Locate the cell with the specified text and output its (X, Y) center coordinate. 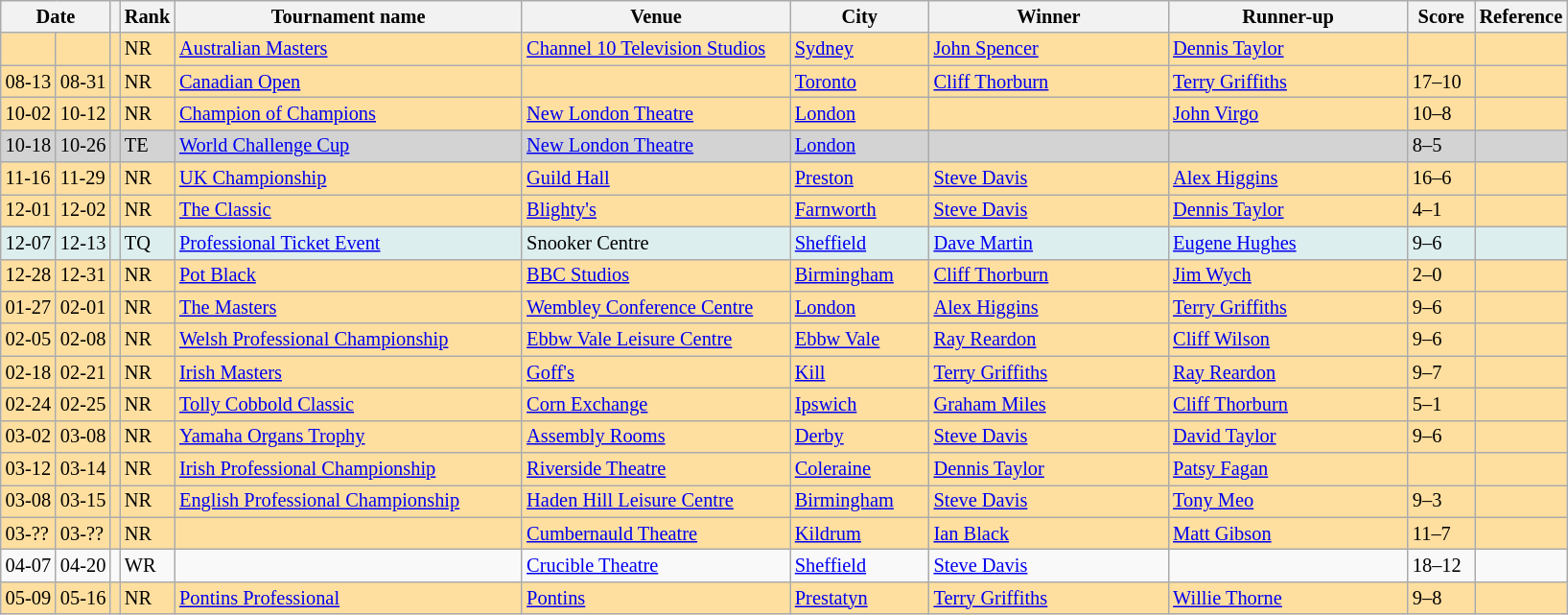
Graham Miles (1049, 404)
Derby (859, 437)
Champion of Champions (348, 113)
Yamaha Organs Trophy (348, 437)
Coleraine (859, 469)
Ebbw Vale Leisure Centre (656, 340)
03-14 (82, 469)
Crucible Theatre (656, 565)
18–12 (1441, 565)
03-12 (29, 469)
Reference (1521, 16)
2–0 (1441, 275)
Ebbw Vale (859, 340)
Australian Masters (348, 49)
10-12 (82, 113)
Rank (148, 16)
11-16 (29, 178)
12-01 (29, 210)
12-02 (82, 210)
Runner-up (1288, 16)
10-18 (29, 146)
16–6 (1441, 178)
Tournament name (348, 16)
11–7 (1441, 533)
11-29 (82, 178)
City (859, 16)
10-26 (82, 146)
Goff's (656, 372)
Sydney (859, 49)
TQ (148, 243)
04-07 (29, 565)
5–1 (1441, 404)
Ian Black (1049, 533)
02-21 (82, 372)
02-24 (29, 404)
Dave Martin (1049, 243)
10-02 (29, 113)
Professional Ticket Event (348, 243)
17–10 (1441, 82)
03-02 (29, 437)
04-20 (82, 565)
02-08 (82, 340)
Jim Wych (1288, 275)
05-16 (82, 598)
Pontins Professional (348, 598)
The Masters (348, 307)
Blighty's (656, 210)
Kill (859, 372)
10–8 (1441, 113)
Cumbernauld Theatre (656, 533)
12-31 (82, 275)
Haden Hill Leisure Centre (656, 501)
01-27 (29, 307)
9–8 (1441, 598)
Kildrum (859, 533)
9–7 (1441, 372)
WR (148, 565)
World Challenge Cup (348, 146)
12-28 (29, 275)
02-25 (82, 404)
Wembley Conference Centre (656, 307)
John Spencer (1049, 49)
Tolly Cobbold Classic (348, 404)
Matt Gibson (1288, 533)
Patsy Fagan (1288, 469)
Willie Thorne (1288, 598)
Irish Masters (348, 372)
Eugene Hughes (1288, 243)
Corn Exchange (656, 404)
08-31 (82, 82)
David Taylor (1288, 437)
Irish Professional Championship (348, 469)
Riverside Theatre (656, 469)
TE (148, 146)
BBC Studios (656, 275)
4–1 (1441, 210)
Pot Black (348, 275)
UK Championship (348, 178)
Farnworth (859, 210)
02-01 (82, 307)
The Classic (348, 210)
Pontins (656, 598)
Venue (656, 16)
Winner (1049, 16)
02-05 (29, 340)
John Virgo (1288, 113)
9–3 (1441, 501)
Channel 10 Television Studios (656, 49)
Prestatyn (859, 598)
English Professional Championship (348, 501)
12-07 (29, 243)
Cliff Wilson (1288, 340)
Snooker Centre (656, 243)
Welsh Professional Championship (348, 340)
02-18 (29, 372)
12-13 (82, 243)
Canadian Open (348, 82)
Preston (859, 178)
Date (56, 16)
Score (1441, 16)
05-09 (29, 598)
Tony Meo (1288, 501)
Toronto (859, 82)
03-15 (82, 501)
Assembly Rooms (656, 437)
8–5 (1441, 146)
Ipswich (859, 404)
08-13 (29, 82)
Guild Hall (656, 178)
